Identify which cell holds the provided text, then report its [X, Y] central coordinate. 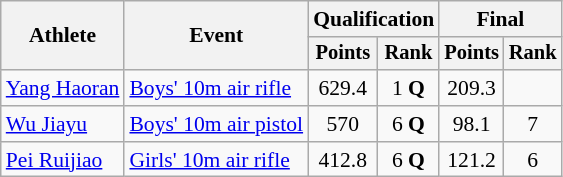
6 Q [408, 124]
Event [216, 36]
209.3 [471, 88]
Yang Haoran [63, 88]
Boys' 10m air pistol [216, 124]
Wu Jiayu [63, 124]
1 Q [408, 88]
7 [533, 124]
629.4 [342, 88]
Final [500, 19]
98.1 [471, 124]
Athlete [63, 36]
Qualification [374, 19]
570 [342, 124]
Boys' 10m air rifle [216, 88]
